Identify which cell holds the provided text, then report its (x, y) central coordinate. 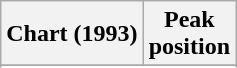
Peakposition (189, 34)
Chart (1993) (72, 34)
